Determine the (X, Y) coordinate at the center of the cell enclosing the given text.  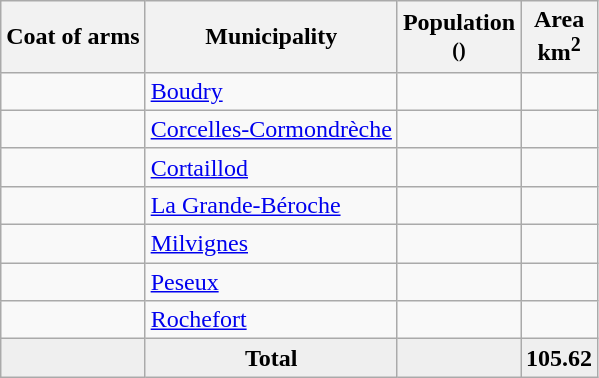
105.62 (560, 358)
Milvignes (271, 244)
Cortaillod (271, 167)
Total (271, 358)
Area km2 (560, 37)
Municipality (271, 37)
Rochefort (271, 320)
Peseux (271, 282)
Corcelles-Cormondrèche (271, 129)
Coat of arms (73, 37)
Boudry (271, 91)
Population() (458, 37)
La Grande-Béroche (271, 205)
